For the text-containing cell, return its midpoint in [X, Y] coordinate format. 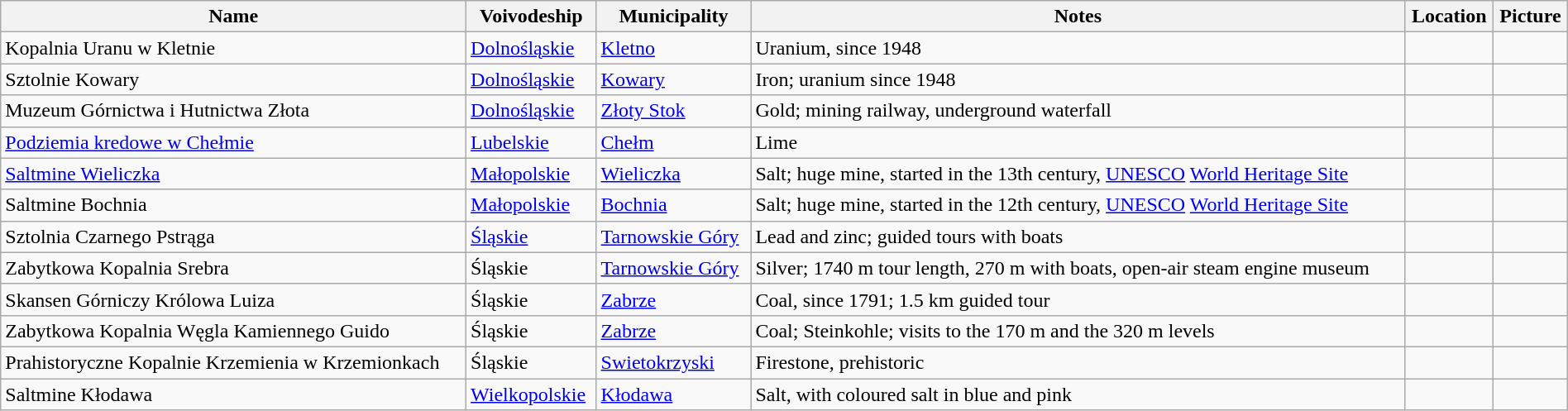
Firestone, prehistoric [1078, 362]
Silver; 1740 m tour length, 270 m with boats, open-air steam engine museum [1078, 268]
Lead and zinc; guided tours with boats [1078, 237]
Zabytkowa Kopalnia Węgla Kamiennego Guido [233, 331]
Kowary [673, 79]
Uranium, since 1948 [1078, 48]
Location [1449, 17]
Lubelskie [532, 142]
Kletno [673, 48]
Zabytkowa Kopalnia Srebra [233, 268]
Sztolnie Kowary [233, 79]
Coal; Steinkohle; visits to the 170 m and the 320 m levels [1078, 331]
Prahistoryczne Kopalnie Krzemienia w Krzemionkach [233, 362]
Sztolnia Czarnego Pstrąga [233, 237]
Saltmine Kłodawa [233, 394]
Wieliczka [673, 174]
Gold; mining railway, underground waterfall [1078, 111]
Podziemia kredowe w Chełmie [233, 142]
Coal, since 1791; 1.5 km guided tour [1078, 299]
Saltmine Bochnia [233, 205]
Kłodawa [673, 394]
Voivodeship [532, 17]
Złoty Stok [673, 111]
Chełm [673, 142]
Swietokrzyski [673, 362]
Salt, with coloured salt in blue and pink [1078, 394]
Name [233, 17]
Iron; uranium since 1948 [1078, 79]
Kopalnia Uranu w Kletnie [233, 48]
Wielkopolskie [532, 394]
Bochnia [673, 205]
Muzeum Górnictwa i Hutnictwa Złota [233, 111]
Salt; huge mine, started in the 12th century, UNESCO World Heritage Site [1078, 205]
Skansen Górniczy Królowa Luiza [233, 299]
Saltmine Wieliczka [233, 174]
Picture [1531, 17]
Notes [1078, 17]
Municipality [673, 17]
Lime [1078, 142]
Salt; huge mine, started in the 13th century, UNESCO World Heritage Site [1078, 174]
